Locate the cell with the specified text and output its [X, Y] center coordinate. 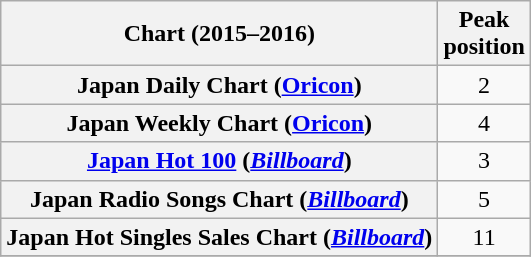
Peakposition [484, 34]
Japan Daily Chart (Oricon) [220, 85]
Japan Radio Songs Chart (Billboard) [220, 199]
3 [484, 161]
11 [484, 237]
Japan Hot Singles Sales Chart (Billboard) [220, 237]
4 [484, 123]
2 [484, 85]
5 [484, 199]
Japan Weekly Chart (Oricon) [220, 123]
Chart (2015–2016) [220, 34]
Japan Hot 100 (Billboard) [220, 161]
